Return [X, Y] of the center of cell containing provided text 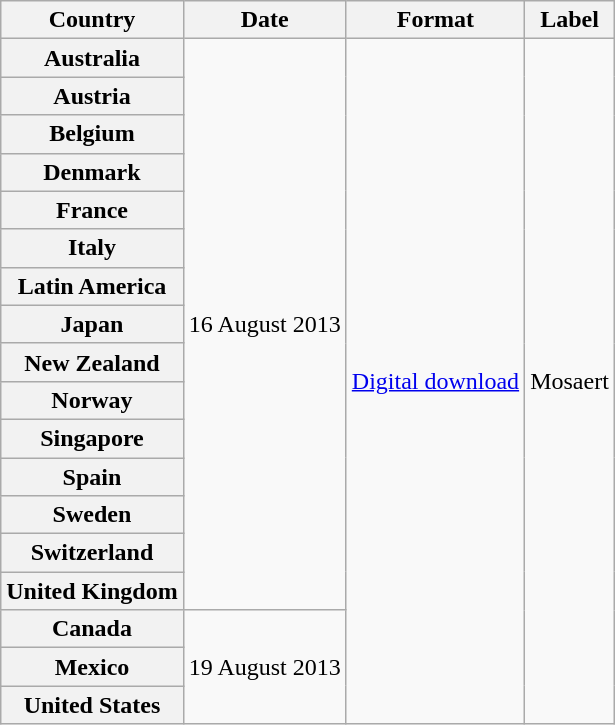
United Kingdom [92, 591]
Mexico [92, 667]
Singapore [92, 438]
Italy [92, 248]
19 August 2013 [264, 667]
Denmark [92, 172]
Japan [92, 324]
France [92, 210]
Spain [92, 477]
Austria [92, 96]
United States [92, 705]
Country [92, 20]
Belgium [92, 134]
Latin America [92, 286]
Date [264, 20]
New Zealand [92, 362]
Sweden [92, 515]
Norway [92, 400]
Format [435, 20]
Digital download [435, 382]
16 August 2013 [264, 324]
Canada [92, 629]
Label [570, 20]
Mosaert [570, 382]
Switzerland [92, 553]
Australia [92, 58]
